Capture the cell that displays the provided text and extract its (X, Y) central coordinate. 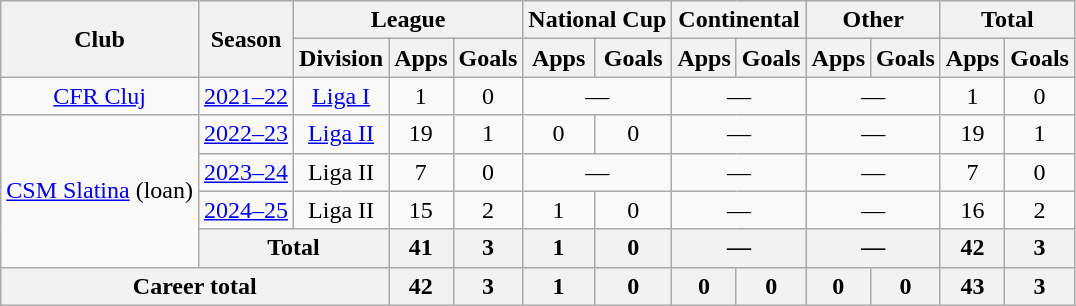
43 (972, 286)
CSM Slatina (loan) (100, 191)
Continental (739, 20)
41 (421, 248)
2023–24 (246, 172)
National Cup (598, 20)
Other (873, 20)
Liga I (342, 96)
16 (972, 210)
2021–22 (246, 96)
2024–25 (246, 210)
15 (421, 210)
Division (342, 58)
CFR Cluj (100, 96)
Club (100, 39)
League (408, 20)
2022–23 (246, 134)
Career total (195, 286)
Season (246, 39)
